Identify which cell holds the provided text, then report its [X, Y] central coordinate. 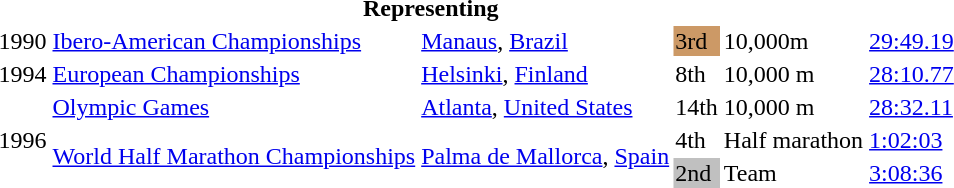
European Championships [234, 74]
Atlanta, United States [546, 107]
Ibero-American Championships [234, 41]
Manaus, Brazil [546, 41]
Olympic Games [234, 107]
Half marathon [793, 140]
Helsinki, Finland [546, 74]
4th [697, 140]
Palma de Mallorca, Spain [546, 156]
14th [697, 107]
8th [697, 74]
3rd [697, 41]
10,000m [793, 41]
2nd [697, 173]
Team [793, 173]
World Half Marathon Championships [234, 156]
